Capture the cell that displays the provided text and extract its [x, y] central coordinate. 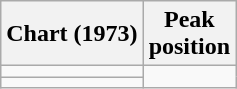
Peakposition [189, 34]
Chart (1973) [72, 34]
